Extract the (x, y) coordinate from the center of the cell holding the provided text.  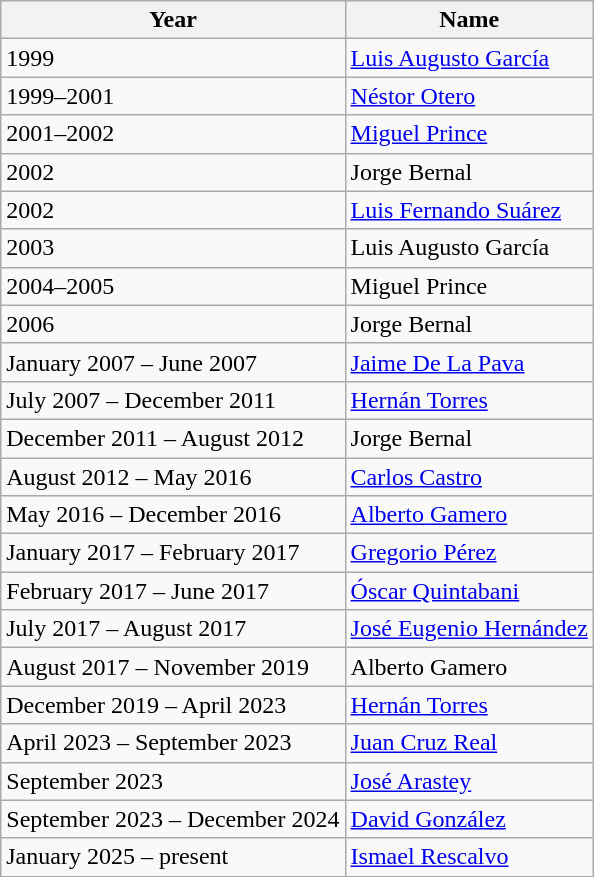
Jaime De La Pava (469, 362)
1999 (173, 58)
February 2017 – June 2017 (173, 591)
Óscar Quintabani (469, 591)
José Eugenio Hernández (469, 629)
Gregorio Pérez (469, 553)
Year (173, 20)
Name (469, 20)
January 2017 – February 2017 (173, 553)
July 2017 – August 2017 (173, 629)
David González (469, 819)
2001–2002 (173, 134)
January 2025 – present (173, 857)
Néstor Otero (469, 96)
January 2007 – June 2007 (173, 362)
December 2011 – August 2012 (173, 438)
August 2017 – November 2019 (173, 667)
2006 (173, 324)
September 2023 – December 2024 (173, 819)
Ismael Rescalvo (469, 857)
2004–2005 (173, 286)
May 2016 – December 2016 (173, 515)
Juan Cruz Real (469, 743)
1999–2001 (173, 96)
José Arastey (469, 781)
September 2023 (173, 781)
Carlos Castro (469, 477)
2003 (173, 248)
April 2023 – September 2023 (173, 743)
August 2012 – May 2016 (173, 477)
July 2007 – December 2011 (173, 400)
Luis Fernando Suárez (469, 210)
December 2019 – April 2023 (173, 705)
